Provide the [X, Y] coordinate of the cell's center where the given text is located.  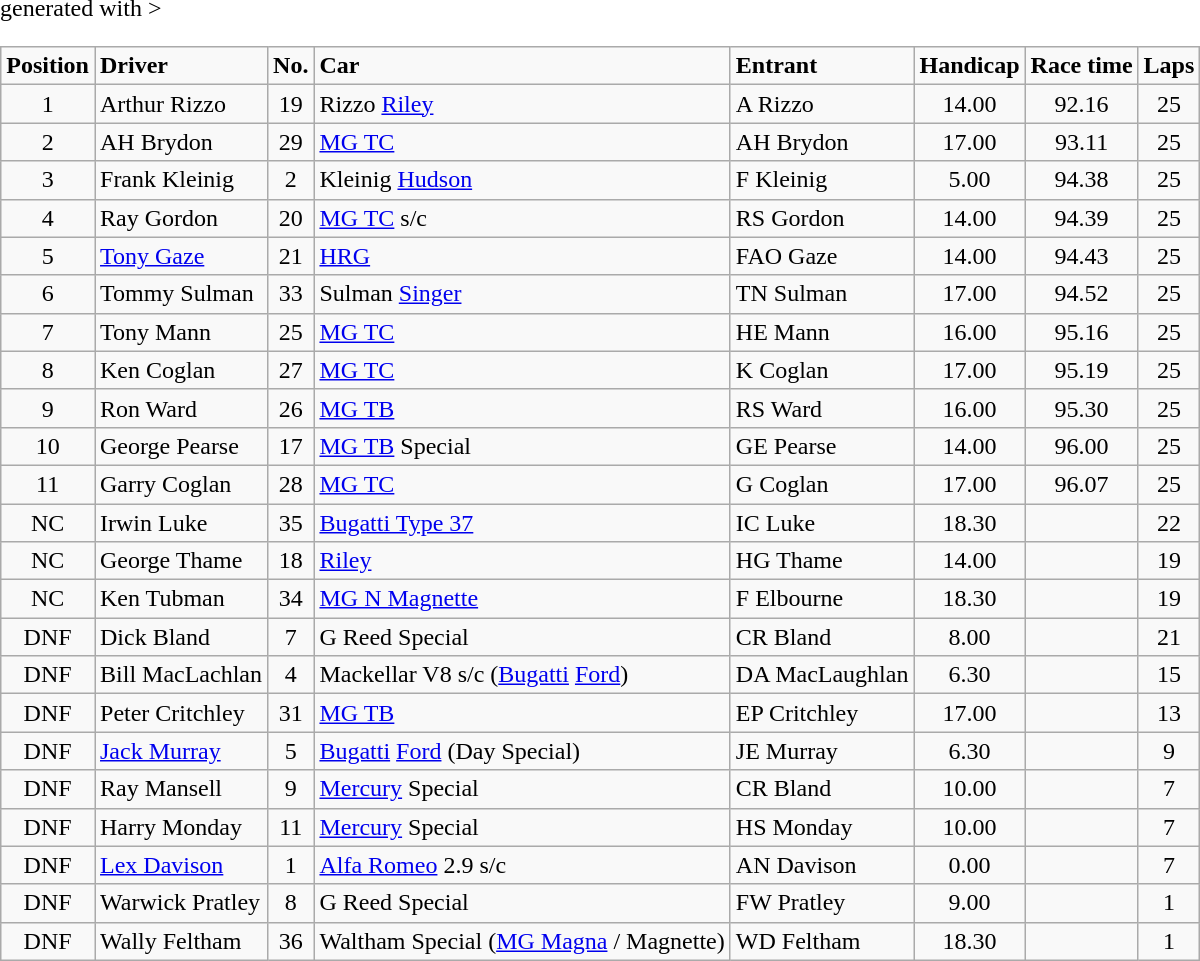
Handicap [970, 66]
WD Feltham [822, 941]
Riley [522, 561]
6 [48, 294]
35 [291, 523]
HS Monday [822, 827]
Garry Coglan [180, 484]
Kleinig Hudson [522, 180]
HE Mann [822, 332]
Bugatti Ford (Day Special) [522, 751]
Race time [1082, 66]
AN Davison [822, 865]
94.39 [1082, 218]
Position [48, 66]
0.00 [970, 865]
95.16 [1082, 332]
Tommy Sulman [180, 294]
Alfa Romeo 2.9 s/c [522, 865]
MG TC s/c [522, 218]
Arthur Rizzo [180, 104]
F Elbourne [822, 599]
Driver [180, 66]
Waltham Special (MG Magna / Magnette) [522, 941]
Rizzo Riley [522, 104]
Frank Kleinig [180, 180]
8.00 [970, 637]
MG N Magnette [522, 599]
Wally Feltham [180, 941]
RS Gordon [822, 218]
28 [291, 484]
27 [291, 370]
FW Pratley [822, 903]
94.43 [1082, 256]
A Rizzo [822, 104]
Warwick Pratley [180, 903]
94.38 [1082, 180]
George Thame [180, 561]
5.00 [970, 180]
Jack Murray [180, 751]
Bill MacLachlan [180, 675]
95.30 [1082, 408]
MG TB Special [522, 446]
No. [291, 66]
F Kleinig [822, 180]
96.07 [1082, 484]
34 [291, 599]
IC Luke [822, 523]
33 [291, 294]
20 [291, 218]
3 [48, 180]
Sulman Singer [522, 294]
TN Sulman [822, 294]
FAO Gaze [822, 256]
EP Critchley [822, 713]
HRG [522, 256]
Ken Tubman [180, 599]
Peter Critchley [180, 713]
G Coglan [822, 484]
Irwin Luke [180, 523]
13 [1169, 713]
94.52 [1082, 294]
10 [48, 446]
Ron Ward [180, 408]
92.16 [1082, 104]
93.11 [1082, 142]
GE Pearse [822, 446]
96.00 [1082, 446]
Lex Davison [180, 865]
Ken Coglan [180, 370]
Laps [1169, 66]
18 [291, 561]
Dick Bland [180, 637]
Ray Gordon [180, 218]
K Coglan [822, 370]
29 [291, 142]
George Pearse [180, 446]
15 [1169, 675]
26 [291, 408]
Mackellar V8 s/c (Bugatti Ford) [522, 675]
17 [291, 446]
Tony Mann [180, 332]
JE Murray [822, 751]
RS Ward [822, 408]
36 [291, 941]
95.19 [1082, 370]
Bugatti Type 37 [522, 523]
Tony Gaze [180, 256]
DA MacLaughlan [822, 675]
Entrant [822, 66]
Car [522, 66]
31 [291, 713]
9.00 [970, 903]
22 [1169, 523]
HG Thame [822, 561]
Harry Monday [180, 827]
Ray Mansell [180, 789]
